Extract the [X, Y] coordinate from the center of the cell holding the provided text.  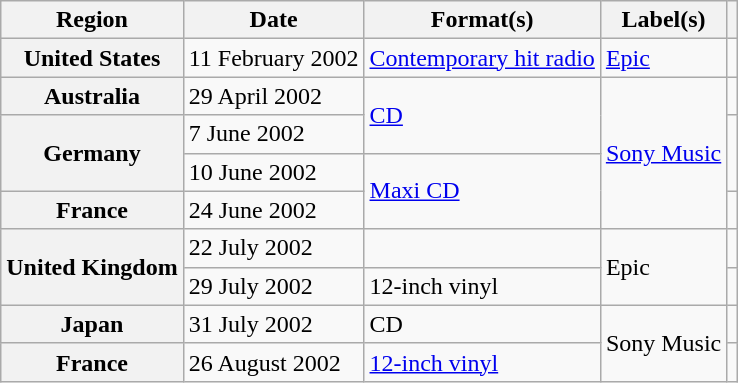
7 June 2002 [274, 134]
Maxi CD [482, 191]
Australia [92, 96]
29 July 2002 [274, 286]
United Kingdom [92, 267]
Region [92, 20]
29 April 2002 [274, 96]
31 July 2002 [274, 324]
United States [92, 58]
11 February 2002 [274, 58]
Label(s) [663, 20]
10 June 2002 [274, 172]
Germany [92, 153]
24 June 2002 [274, 210]
22 July 2002 [274, 248]
Japan [92, 324]
26 August 2002 [274, 362]
Date [274, 20]
Format(s) [482, 20]
Contemporary hit radio [482, 58]
